Find where the given text appears and provide that cell's center as (x, y) coordinate. 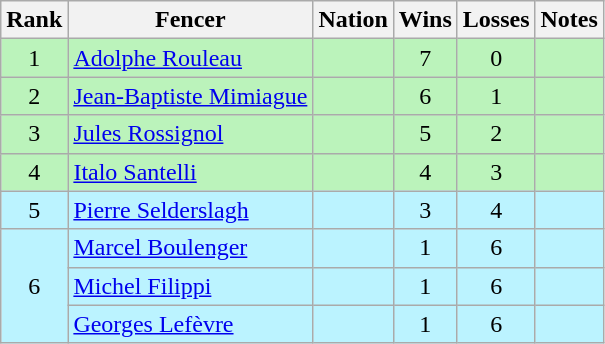
7 (425, 58)
Wins (425, 20)
Nation (353, 20)
Losses (496, 20)
Rank (34, 20)
Adolphe Rouleau (190, 58)
0 (496, 58)
Jules Rossignol (190, 134)
Italo Santelli (190, 172)
Fencer (190, 20)
Georges Lefèvre (190, 324)
Pierre Selderslagh (190, 210)
Notes (569, 20)
Jean-Baptiste Mimiague (190, 96)
Marcel Boulenger (190, 248)
Michel Filippi (190, 286)
